Pinpoint the cell where the given text exists, returning its [x, y] midpoint coordinate. 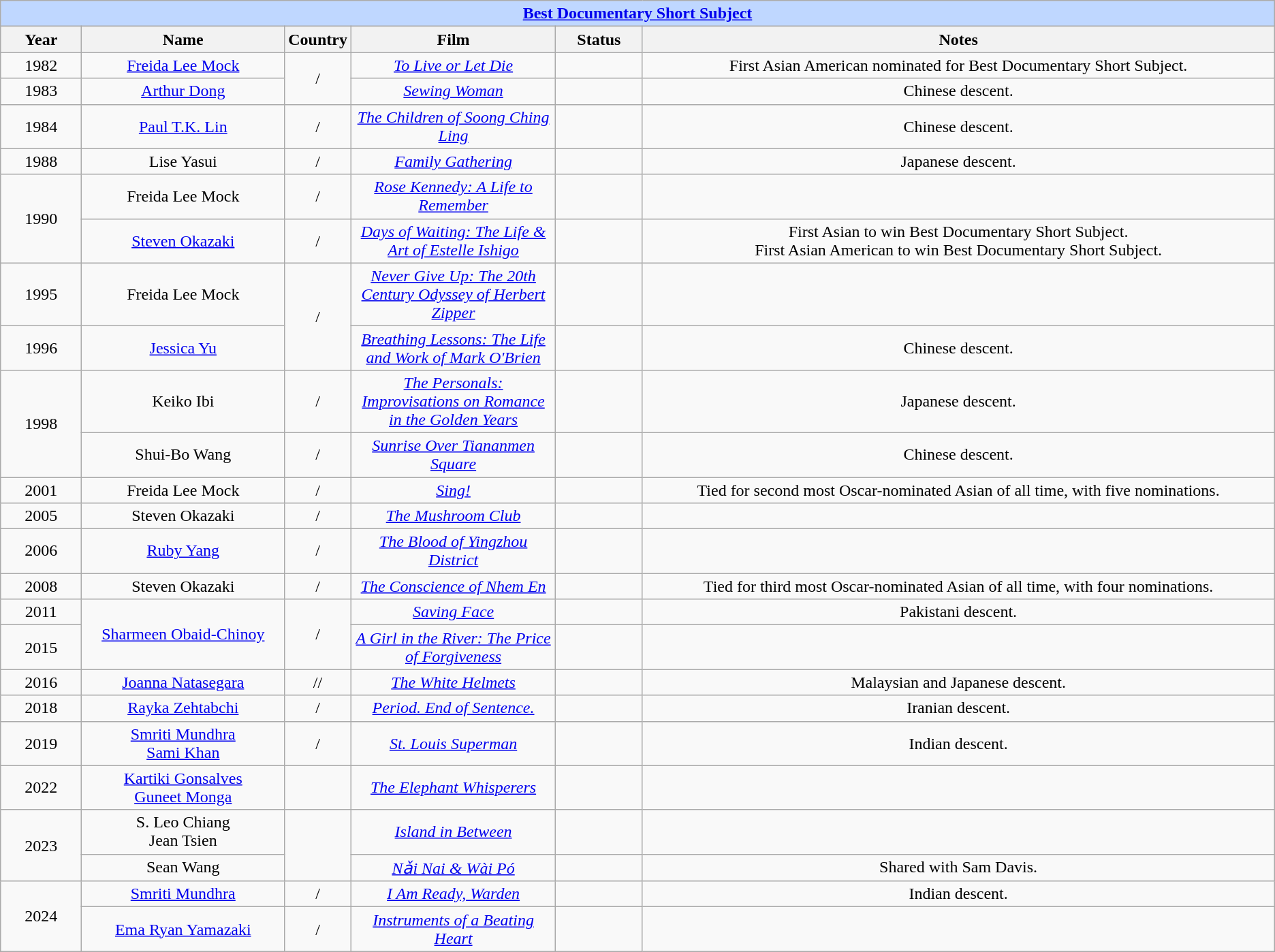
1983 [41, 91]
2006 [41, 552]
The Elephant Whisperers [453, 787]
Film [453, 39]
2016 [41, 682]
Shui-Bo Wang [183, 455]
To Live or Let Die [453, 65]
1988 [41, 161]
The Blood of Yingzhou District [453, 552]
2019 [41, 744]
2001 [41, 490]
Tied for third most Oscar-nominated Asian of all time, with four nominations. [958, 586]
1990 [41, 219]
The Children of Soong Ching Ling [453, 127]
// [318, 682]
First Asian to win Best Documentary Short Subject.First Asian American to win Best Documentary Short Subject. [958, 241]
1995 [41, 294]
Sean Wang [183, 868]
Keiko Ibi [183, 401]
First Asian American nominated for Best Documentary Short Subject. [958, 65]
Pakistani descent. [958, 612]
1984 [41, 127]
Days of Waiting: The Life & Art of Estelle Ishigo [453, 241]
Kartiki GonsalvesGuneet Monga [183, 787]
Rayka Zehtabchi [183, 708]
Lise Yasui [183, 161]
Best Documentary Short Subject [637, 14]
Country [318, 39]
Ruby Yang [183, 552]
2005 [41, 516]
Iranian descent. [958, 708]
Name [183, 39]
2024 [41, 917]
2015 [41, 647]
Nǎi Nai & Wài Pó [453, 868]
Malaysian and Japanese descent. [958, 682]
Tied for second most Oscar-nominated Asian of all time, with five nominations. [958, 490]
1982 [41, 65]
Notes [958, 39]
Island in Between [453, 832]
Paul T.K. Lin [183, 127]
St. Louis Superman [453, 744]
1996 [41, 347]
The White Helmets [453, 682]
Jessica Yu [183, 347]
1998 [41, 424]
Arthur Dong [183, 91]
I Am Ready, Warden [453, 894]
Saving Face [453, 612]
2018 [41, 708]
Status [599, 39]
Never Give Up: The 20th Century Odyssey of Herbert Zipper [453, 294]
The Conscience of Nhem En [453, 586]
Breathing Lessons: The Life and Work of Mark O'Brien [453, 347]
Instruments of a Beating Heart [453, 929]
Sing! [453, 490]
Year [41, 39]
S. Leo ChiangJean Tsien [183, 832]
Ema Ryan Yamazaki [183, 929]
Family Gathering [453, 161]
Shared with Sam Davis. [958, 868]
Sharmeen Obaid-Chinoy [183, 635]
Smriti Mundhra [183, 894]
Smriti MundhraSami Khan [183, 744]
2022 [41, 787]
Sunrise Over Tiananmen Square [453, 455]
2011 [41, 612]
Rose Kennedy: A Life to Remember [453, 196]
The Mushroom Club [453, 516]
2023 [41, 846]
A Girl in the River: The Price of Forgiveness [453, 647]
Sewing Woman [453, 91]
The Personals: Improvisations on Romance in the Golden Years [453, 401]
Period. End of Sentence. [453, 708]
Joanna Natasegara [183, 682]
2008 [41, 586]
